Search for the cell housing the specified text and yield its [X, Y] center coordinate. 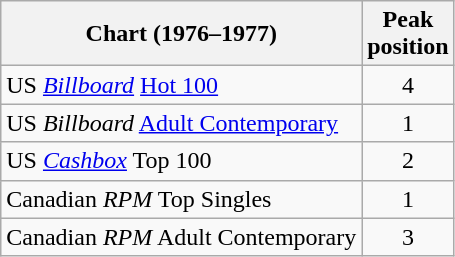
3 [408, 237]
Canadian RPM Top Singles [182, 199]
US Billboard Hot 100 [182, 85]
Chart (1976–1977) [182, 34]
US Billboard Adult Contemporary [182, 123]
2 [408, 161]
Peakposition [408, 34]
US Cashbox Top 100 [182, 161]
Canadian RPM Adult Contemporary [182, 237]
4 [408, 85]
